Locate the cell with the specified text and output its (X, Y) center coordinate. 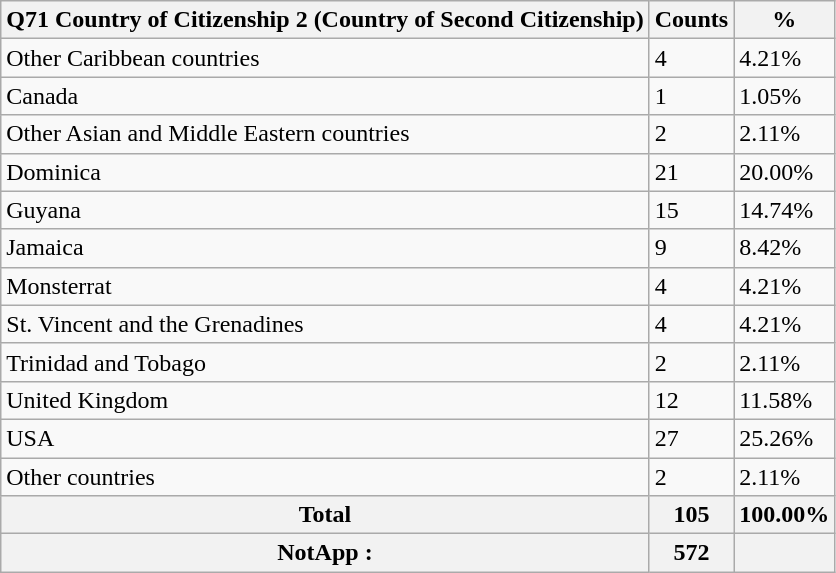
Other countries (325, 477)
105 (691, 515)
Counts (691, 20)
14.74% (784, 210)
Trinidad and Tobago (325, 362)
Canada (325, 96)
Dominica (325, 172)
572 (691, 553)
Other Asian and Middle Eastern countries (325, 134)
Total (325, 515)
11.58% (784, 400)
20.00% (784, 172)
15 (691, 210)
25.26% (784, 438)
27 (691, 438)
United Kingdom (325, 400)
Q71 Country of Citizenship 2 (Country of Second Citizenship) (325, 20)
Other Caribbean countries (325, 58)
12 (691, 400)
8.42% (784, 248)
9 (691, 248)
1 (691, 96)
100.00% (784, 515)
St. Vincent and the Grenadines (325, 324)
21 (691, 172)
1.05% (784, 96)
Monsterrat (325, 286)
Guyana (325, 210)
Jamaica (325, 248)
NotApp : (325, 553)
% (784, 20)
USA (325, 438)
